Detect which cell encompasses the target text, then output its [x, y] center coordinate. 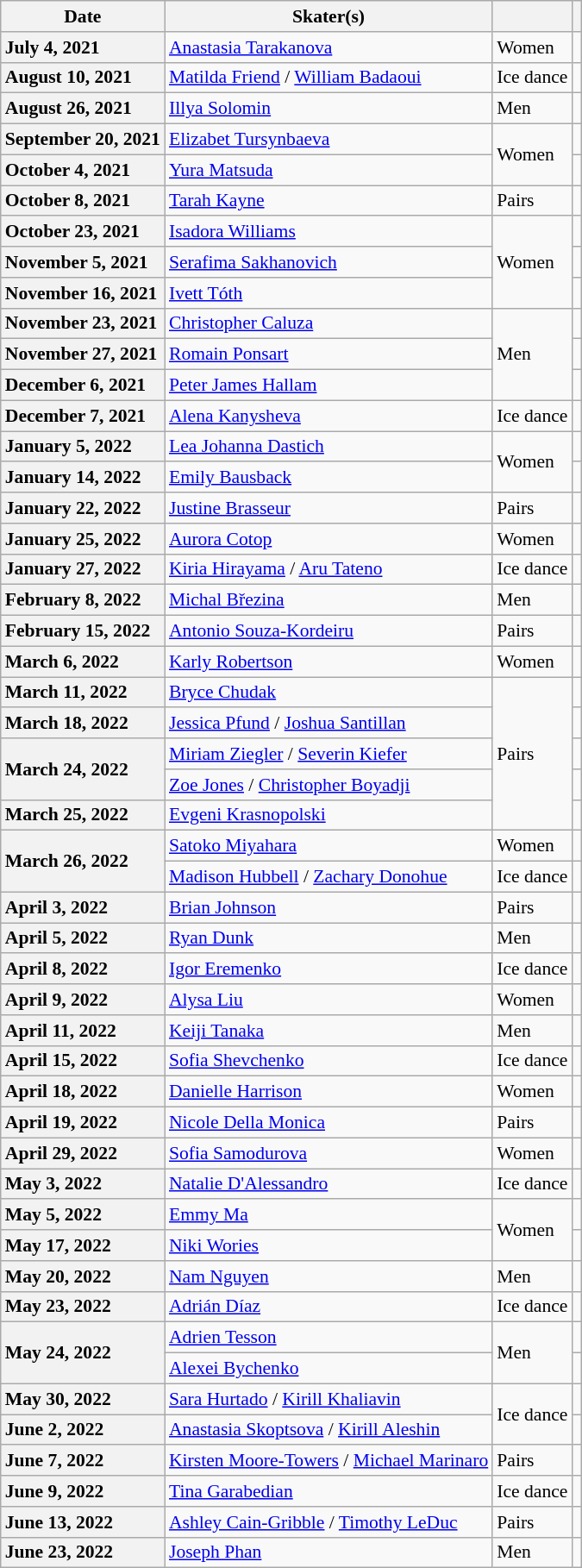
Kirsten Moore-Towers / Michael Marinaro [329, 1461]
March 6, 2022 [83, 662]
November 27, 2021 [83, 354]
Aurora Cotop [329, 539]
May 5, 2022 [83, 1215]
Matilda Friend / William Badaoui [329, 78]
April 15, 2022 [83, 1061]
Miriam Ziegler / Severin Kiefer [329, 754]
April 19, 2022 [83, 1123]
Lea Johanna Dastich [329, 447]
May 30, 2022 [83, 1399]
January 5, 2022 [83, 447]
Karly Robertson [329, 662]
April 18, 2022 [83, 1092]
June 7, 2022 [83, 1461]
March 11, 2022 [83, 693]
Nicole Della Monica [329, 1123]
June 23, 2022 [83, 1552]
Illya Solomin [329, 109]
Kiria Hirayama / Aru Tateno [329, 569]
April 8, 2022 [83, 969]
Sara Hurtado / Kirill Khaliavin [329, 1399]
April 5, 2022 [83, 938]
Yura Matsuda [329, 170]
Adrián Díaz [329, 1307]
Tarah Kayne [329, 201]
Alena Kanysheva [329, 416]
Joseph Phan [329, 1552]
January 14, 2022 [83, 478]
Keiji Tanaka [329, 1031]
November 16, 2021 [83, 293]
Nam Nguyen [329, 1276]
April 29, 2022 [83, 1153]
Natalie D'Alessandro [329, 1184]
Date [83, 16]
December 6, 2021 [83, 386]
Ivett Tóth [329, 293]
Jessica Pfund / Joshua Santillan [329, 724]
Michal Březina [329, 600]
Sofia Shevchenko [329, 1061]
Skater(s) [329, 16]
Isadora Williams [329, 232]
Romain Ponsart [329, 354]
Justine Brasseur [329, 508]
January 25, 2022 [83, 539]
February 8, 2022 [83, 600]
Adrien Tesson [329, 1338]
May 20, 2022 [83, 1276]
March 26, 2022 [83, 861]
June 9, 2022 [83, 1491]
May 23, 2022 [83, 1307]
May 3, 2022 [83, 1184]
March 24, 2022 [83, 769]
September 20, 2021 [83, 140]
Ashley Cain-Gribble / Timothy LeDuc [329, 1522]
Anastasia Skoptsova / Kirill Aleshin [329, 1430]
December 7, 2021 [83, 416]
May 24, 2022 [83, 1352]
Christopher Caluza [329, 323]
Zoe Jones / Christopher Boyadji [329, 785]
Bryce Chudak [329, 693]
June 2, 2022 [83, 1430]
Emily Bausback [329, 478]
Tina Garabedian [329, 1491]
October 4, 2021 [83, 170]
Alexei Bychenko [329, 1369]
October 8, 2021 [83, 201]
Evgeni Krasnopolski [329, 815]
Madison Hubbell / Zachary Donohue [329, 877]
Emmy Ma [329, 1215]
April 3, 2022 [83, 907]
Elizabet Tursynbaeva [329, 140]
July 4, 2021 [83, 47]
June 13, 2022 [83, 1522]
October 23, 2021 [83, 232]
Satoko Miyahara [329, 846]
Igor Eremenko [329, 969]
March 25, 2022 [83, 815]
Brian Johnson [329, 907]
February 15, 2022 [83, 631]
Sofia Samodurova [329, 1153]
Serafima Sakhanovich [329, 262]
Anastasia Tarakanova [329, 47]
November 5, 2021 [83, 262]
May 17, 2022 [83, 1245]
Ryan Dunk [329, 938]
August 26, 2021 [83, 109]
January 27, 2022 [83, 569]
August 10, 2021 [83, 78]
Niki Wories [329, 1245]
Antonio Souza-Kordeiru [329, 631]
April 11, 2022 [83, 1031]
Danielle Harrison [329, 1092]
Alysa Liu [329, 1000]
Peter James Hallam [329, 386]
January 22, 2022 [83, 508]
April 9, 2022 [83, 1000]
March 18, 2022 [83, 724]
November 23, 2021 [83, 323]
